Scan for the cell matching the given text and deliver its [X, Y] coordinate at center. 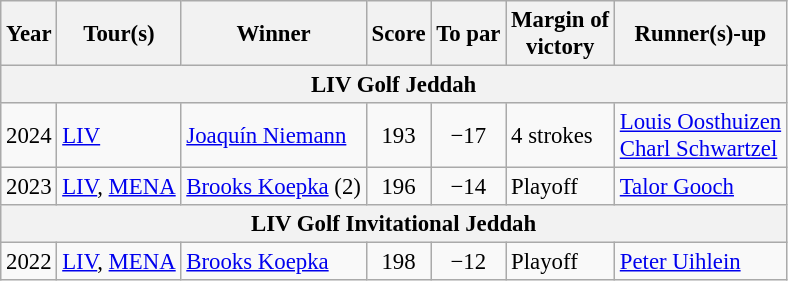
−12 [468, 262]
Peter Uihlein [700, 262]
198 [398, 262]
2024 [29, 136]
Brooks Koepka (2) [274, 187]
LIV [119, 136]
193 [398, 136]
Talor Gooch [700, 187]
Year [29, 34]
LIV Golf Jeddah [394, 85]
LIV Golf Invitational Jeddah [394, 224]
Runner(s)-up [700, 34]
Brooks Koepka [274, 262]
To par [468, 34]
2022 [29, 262]
2023 [29, 187]
4 strokes [560, 136]
Winner [274, 34]
Margin ofvictory [560, 34]
Tour(s) [119, 34]
Louis Oosthuizen Charl Schwartzel [700, 136]
−17 [468, 136]
Score [398, 34]
196 [398, 187]
Joaquín Niemann [274, 136]
−14 [468, 187]
